For the text-containing cell, return its midpoint in (x, y) coordinate format. 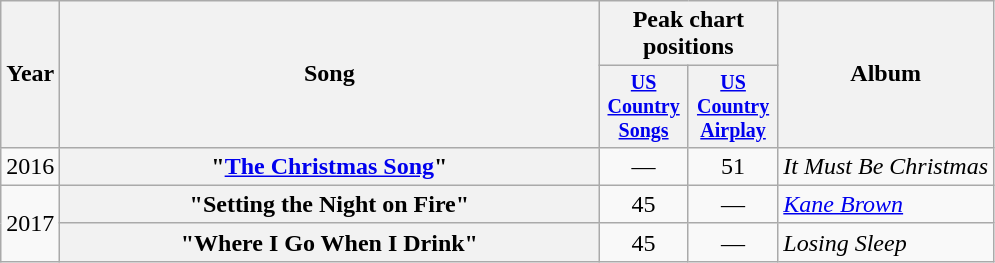
2016 (30, 166)
Song (330, 74)
Kane Brown (886, 204)
US Country Airplay (732, 106)
Peak chart positions (688, 34)
Album (886, 74)
It Must Be Christmas (886, 166)
Losing Sleep (886, 242)
"Setting the Night on Fire" (330, 204)
2017 (30, 223)
US Country Songs (644, 106)
"The Christmas Song" (330, 166)
51 (732, 166)
Year (30, 74)
"Where I Go When I Drink" (330, 242)
